Locate the cell with the specified text and output its (x, y) center coordinate. 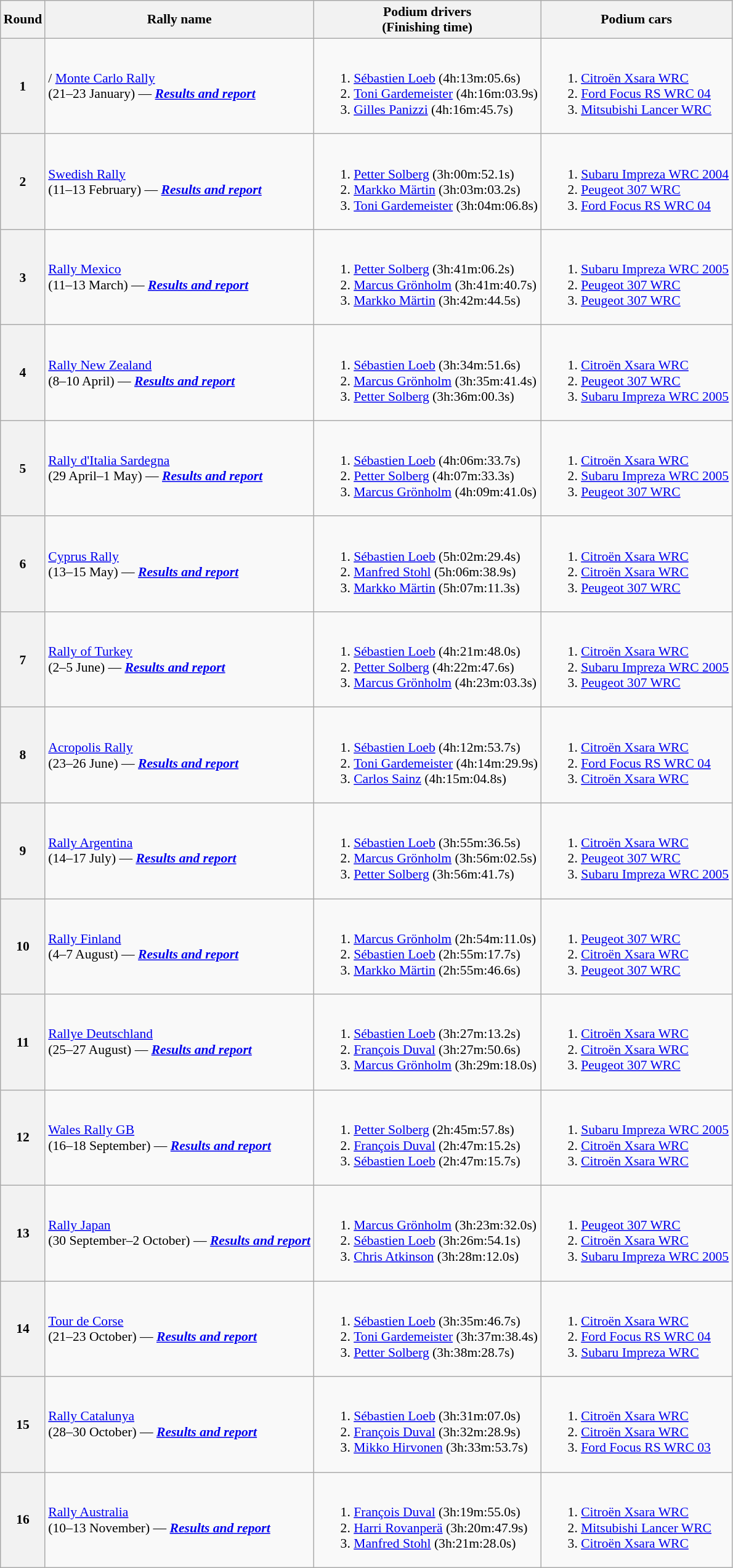
Subaru Impreza WRC 2005Peugeot 307 WRCPeugeot 307 WRC (636, 277)
Sébastien Loeb (4h:12m:53.7s) Toni Gardemeister (4h:14m:29.9s) Carlos Sainz (4h:15m:04.8s) (427, 755)
Subaru Impreza WRC 2005Citroën Xsara WRCCitroën Xsara WRC (636, 1138)
François Duval (3h:19m:55.0s) Harri Rovanperä (3h:20m:47.9s) Manfred Stohl (3h:21m:28.0s) (427, 1521)
Swedish Rally(11–13 February) — Results and report (179, 182)
2 (23, 182)
5 (23, 468)
Rally name (179, 20)
Citroën Xsara WRCCitroën Xsara WRCFord Focus RS WRC 03 (636, 1425)
13 (23, 1234)
9 (23, 851)
Marcus Grönholm (2h:54m:11.0s) Sébastien Loeb (2h:55m:17.7s) Markko Märtin (2h:55m:46.6s) (427, 947)
Sébastien Loeb (3h:34m:51.6s) Marcus Grönholm (3h:35m:41.4s) Petter Solberg (3h:36m:00.3s) (427, 373)
Peugeot 307 WRCCitroën Xsara WRCPeugeot 307 WRC (636, 947)
Sébastien Loeb (3h:35m:46.7s) Toni Gardemeister (3h:37m:38.4s) Petter Solberg (3h:38m:28.7s) (427, 1329)
Rallye Deutschland(25–27 August) — Results and report (179, 1042)
Sébastien Loeb (3h:31m:07.0s) François Duval (3h:32m:28.9s) Mikko Hirvonen (3h:33m:53.7s) (427, 1425)
Rally Argentina(14–17 July) — Results and report (179, 851)
Sébastien Loeb (4h:21m:48.0s) Petter Solberg (4h:22m:47.6s) Marcus Grönholm (4h:23m:03.3s) (427, 660)
Peugeot 307 WRCCitroën Xsara WRCSubaru Impreza WRC 2005 (636, 1234)
Wales Rally GB(16–18 September) — Results and report (179, 1138)
Rally d'Italia Sardegna(29 April–1 May) — Results and report (179, 468)
3 (23, 277)
Citroën Xsara WRCMitsubishi Lancer WRCCitroën Xsara WRC (636, 1521)
Rally Finland(4–7 August) — Results and report (179, 947)
Acropolis Rally(23–26 June) — Results and report (179, 755)
7 (23, 660)
Rally Mexico(11–13 March) — Results and report (179, 277)
Sébastien Loeb (4h:06m:33.7s) Petter Solberg (4h:07m:33.3s) Marcus Grönholm (4h:09m:41.0s) (427, 468)
Rally Australia(10–13 November) — Results and report (179, 1521)
Citroën Xsara WRCFord Focus RS WRC 04Subaru Impreza WRC (636, 1329)
Rally Catalunya(28–30 October) — Results and report (179, 1425)
Petter Solberg (2h:45m:57.8s) François Duval (2h:47m:15.2s) Sébastien Loeb (2h:47m:15.7s) (427, 1138)
12 (23, 1138)
Citroën Xsara WRCFord Focus RS WRC 04Mitsubishi Lancer WRC (636, 86)
/ Monte Carlo Rally(21–23 January) — Results and report (179, 86)
Sébastien Loeb (3h:27m:13.2s) François Duval (3h:27m:50.6s) Marcus Grönholm (3h:29m:18.0s) (427, 1042)
Petter Solberg (3h:41m:06.2s) Marcus Grönholm (3h:41m:40.7s) Markko Märtin (3h:42m:44.5s) (427, 277)
Podium drivers (Finishing time) (427, 20)
Sébastien Loeb (5h:02m:29.4s) Manfred Stohl (5h:06m:38.9s) Markko Märtin (5h:07m:11.3s) (427, 564)
Cyprus Rally(13–15 May) — Results and report (179, 564)
16 (23, 1521)
15 (23, 1425)
6 (23, 564)
Round (23, 20)
Rally of Turkey(2–5 June) — Results and report (179, 660)
Rally New Zealand(8–10 April) — Results and report (179, 373)
Petter Solberg (3h:00m:52.1s) Markko Märtin (3h:03m:03.2s) Toni Gardemeister (3h:04m:06.8s) (427, 182)
Podium cars (636, 20)
1 (23, 86)
11 (23, 1042)
Marcus Grönholm (3h:23m:32.0s) Sébastien Loeb (3h:26m:54.1s) Chris Atkinson (3h:28m:12.0s) (427, 1234)
Tour de Corse(21–23 October) — Results and report (179, 1329)
8 (23, 755)
Sébastien Loeb (3h:55m:36.5s) Marcus Grönholm (3h:56m:02.5s) Petter Solberg (3h:56m:41.7s) (427, 851)
Sébastien Loeb (4h:13m:05.6s) Toni Gardemeister (4h:16m:03.9s) Gilles Panizzi (4h:16m:45.7s) (427, 86)
4 (23, 373)
Subaru Impreza WRC 2004Peugeot 307 WRCFord Focus RS WRC 04 (636, 182)
10 (23, 947)
14 (23, 1329)
Rally Japan(30 September–2 October) — Results and report (179, 1234)
Citroën Xsara WRCFord Focus RS WRC 04Citroën Xsara WRC (636, 755)
